Find where the given text appears and provide that cell's center as (X, Y) coordinate. 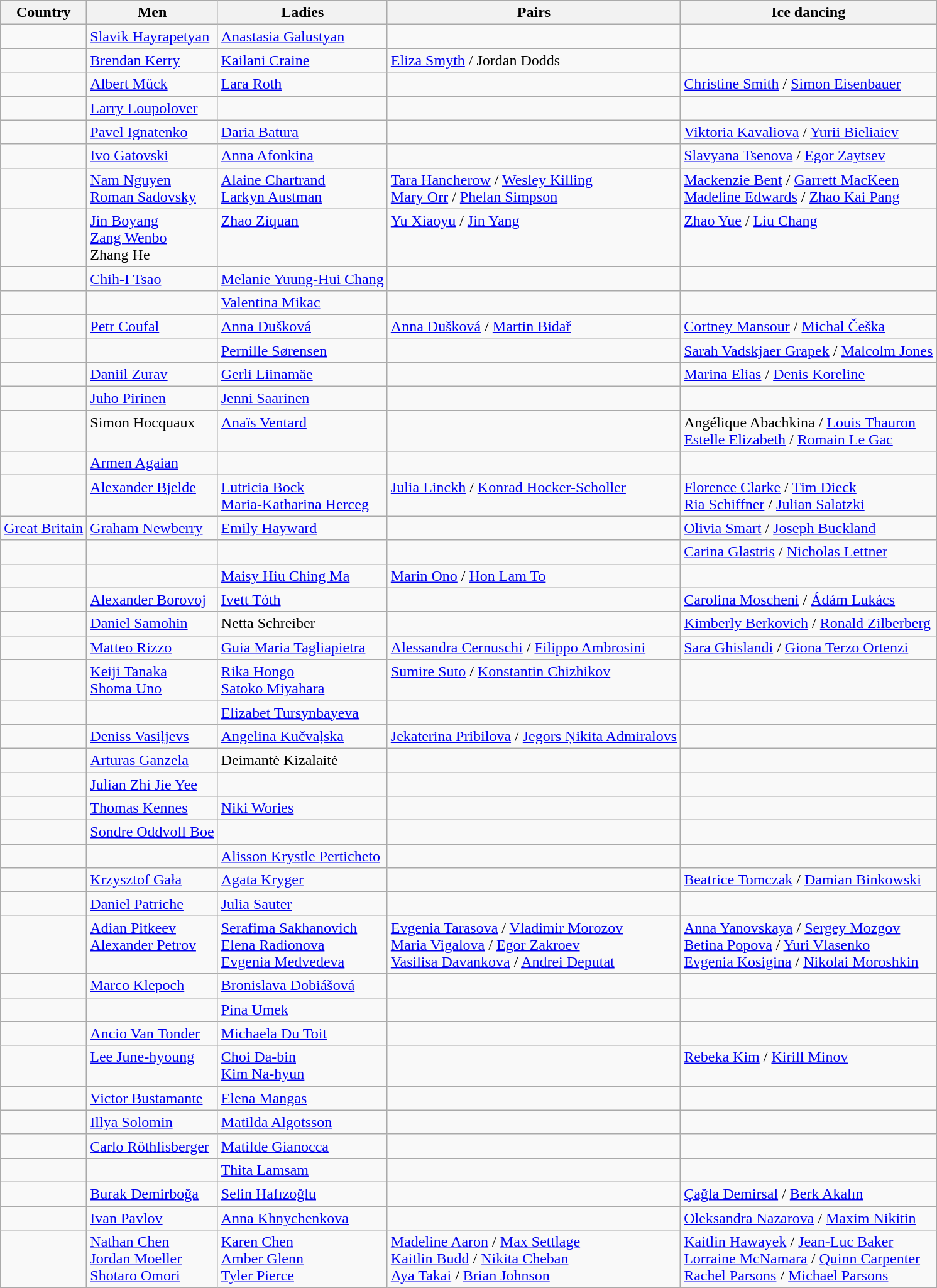
Zhao Yue / Liu Chang (808, 238)
Julia Sauter (302, 904)
Sondre Oddvoll Boe (152, 832)
Matteo Rizzo (152, 647)
Ivo Gatovski (152, 156)
Anna Dušková (302, 326)
Bronislava Dobiášová (302, 986)
Brendan Kerry (152, 60)
Jekaterina Pribilova / Jegors Ņikita Admiralovs (534, 736)
Alaine Chartrand Larkyn Austman (302, 189)
Larry Loupolover (152, 108)
Daniel Patriche (152, 904)
Julia Linckh / Konrad Hocker-Scholler (534, 495)
Melanie Yuung-Hui Chang (302, 278)
Carolina Moscheni / Ádám Lukács (808, 600)
Tara Hancherow / Wesley Killing Mary Orr / Phelan Simpson (534, 189)
Angélique Abachkina / Louis Thauron Estelle Elizabeth / Romain Le Gac (808, 431)
Kaitlin Hawayek / Jean-Luc Baker Lorraine McNamara / Quinn Carpenter Rachel Parsons / Michael Parsons (808, 1259)
Christine Smith / Simon Eisenbauer (808, 84)
Choi Da-bin Kim Na-hyun (302, 1066)
Juho Pirinen (152, 399)
Daniel Samohin (152, 624)
Sumire Suto / Konstantin Chizhikov (534, 680)
Elena Mangas (302, 1098)
Selin Hafızoğlu (302, 1194)
Victor Bustamante (152, 1098)
Rika Hongo Satoko Miyahara (302, 680)
Madeline Aaron / Max Settlage Kaitlin Budd / Nikita Cheban Aya Takai / Brian Johnson (534, 1259)
Armen Agaian (152, 463)
Anastasia Galustyan (302, 36)
Slavyana Tsenova / Egor Zaytsev (808, 156)
Ancio Van Tonder (152, 1033)
Çağla Demirsal / Berk Akalın (808, 1194)
Daria Batura (302, 132)
Marina Elias / Denis Koreline (808, 375)
Ivett Tóth (302, 600)
Guia Maria Tagliapietra (302, 647)
Lara Roth (302, 84)
Pavel Ignatenko (152, 132)
Zhao Ziquan (302, 238)
Albert Mück (152, 84)
Alexander Bjelde (152, 495)
Olivia Smart / Joseph Buckland (808, 528)
Evgenia Tarasova / Vladimir Morozov Maria Vigalova / Egor Zakroev Vasilisa Davankova / Andrei Deputat (534, 945)
Jin Boyang Zang Wenbo Zhang He (152, 238)
Daniil Zurav (152, 375)
Nathan Chen Jordan Moeller Shotaro Omori (152, 1259)
Marin Ono / Hon Lam To (534, 576)
Adian Pitkeev Alexander Petrov (152, 945)
Petr Coufal (152, 326)
Serafima Sakhanovich Elena Radionova Evgenia Medvedeva (302, 945)
Country (44, 13)
Slavik Hayrapetyan (152, 36)
Deimantė Kizalaitė (302, 760)
Krzysztof Gała (152, 880)
Elizabet Tursynbayeva (302, 712)
Alexander Borovoj (152, 600)
Anna Khnychenkova (302, 1218)
Alisson Krystle Perticheto (302, 856)
Kailani Craine (302, 60)
Carina Glastris / Nicholas Lettner (808, 552)
Mackenzie Bent / Garrett MacKeen Madeline Edwards / Zhao Kai Pang (808, 189)
Kimberly Berkovich / Ronald Zilberberg (808, 624)
Carlo Röthlisberger (152, 1146)
Anna Dušková / Martin Bidař (534, 326)
Emily Hayward (302, 528)
Jenni Saarinen (302, 399)
Marco Klepoch (152, 986)
Simon Hocquaux (152, 431)
Rebeka Kim / Kirill Minov (808, 1066)
Thomas Kennes (152, 808)
Valentina Mikac (302, 302)
Angelina Kučvaļska (302, 736)
Deniss Vasiļjevs (152, 736)
Men (152, 13)
Alessandra Cernuschi / Filippo Ambrosini (534, 647)
Netta Schreiber (302, 624)
Matilda Algotsson (302, 1122)
Keiji Tanaka Shoma Uno (152, 680)
Michaela Du Toit (302, 1033)
Florence Clarke / Tim Dieck Ria Schiffner / Julian Salatzki (808, 495)
Great Britain (44, 528)
Sara Ghislandi / Giona Terzo Ortenzi (808, 647)
Illya Solomin (152, 1122)
Nam Nguyen Roman Sadovsky (152, 189)
Beatrice Tomczak / Damian Binkowski (808, 880)
Karen Chen Amber Glenn Tyler Pierce (302, 1259)
Chih-I Tsao (152, 278)
Ice dancing (808, 13)
Matilde Gianocca (302, 1146)
Eliza Smyth / Jordan Dodds (534, 60)
Graham Newberry (152, 528)
Gerli Liinamäe (302, 375)
Viktoria Kavaliova / Yurii Bieliaiev (808, 132)
Oleksandra Nazarova / Maxim Nikitin (808, 1218)
Cortney Mansour / Michal Češka (808, 326)
Anaïs Ventard (302, 431)
Yu Xiaoyu / Jin Yang (534, 238)
Burak Demirboğa (152, 1194)
Maisy Hiu Ching Ma (302, 576)
Anna Yanovskaya / Sergey Mozgov Betina Popova / Yuri Vlasenko Evgenia Kosigina / Nikolai Moroshkin (808, 945)
Agata Kryger (302, 880)
Anna Afonkina (302, 156)
Pina Umek (302, 1010)
Julian Zhi Jie Yee (152, 784)
Lee June-hyoung (152, 1066)
Ladies (302, 13)
Lutricia Bock Maria-Katharina Herceg (302, 495)
Thita Lamsam (302, 1170)
Ivan Pavlov (152, 1218)
Niki Wories (302, 808)
Sarah Vadskjaer Grapek / Malcolm Jones (808, 350)
Arturas Ganzela (152, 760)
Pairs (534, 13)
Pernille Sørensen (302, 350)
